Determine the [X, Y] coordinate at the center of the cell enclosing the given text.  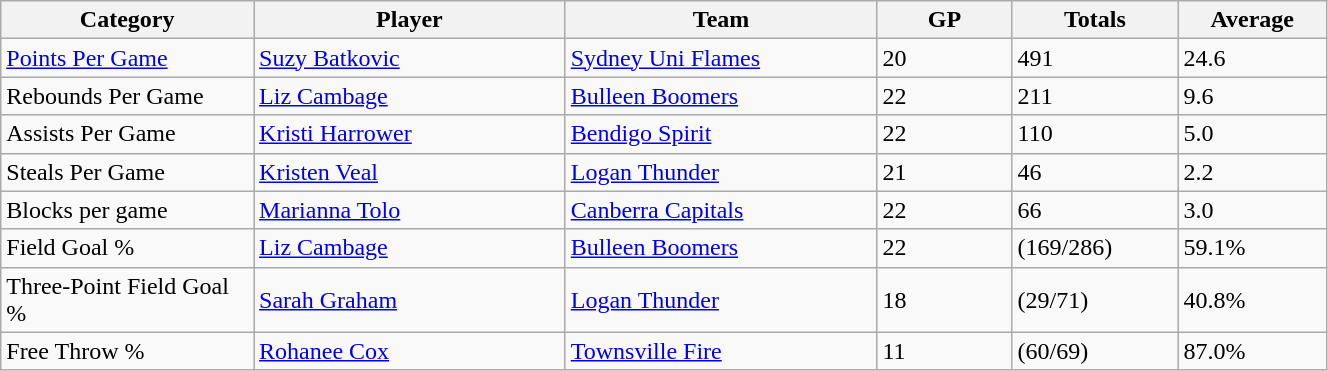
Totals [1095, 20]
Free Throw % [128, 351]
Townsville Fire [721, 351]
Assists Per Game [128, 134]
110 [1095, 134]
5.0 [1252, 134]
Sarah Graham [410, 300]
11 [944, 351]
Steals Per Game [128, 172]
9.6 [1252, 96]
Blocks per game [128, 210]
Marianna Tolo [410, 210]
46 [1095, 172]
24.6 [1252, 58]
59.1% [1252, 248]
Kristi Harrower [410, 134]
2.2 [1252, 172]
GP [944, 20]
87.0% [1252, 351]
Points Per Game [128, 58]
Three-Point Field Goal % [128, 300]
18 [944, 300]
Suzy Batkovic [410, 58]
(169/286) [1095, 248]
Sydney Uni Flames [721, 58]
211 [1095, 96]
(29/71) [1095, 300]
Player [410, 20]
40.8% [1252, 300]
Rohanee Cox [410, 351]
Category [128, 20]
Rebounds Per Game [128, 96]
Canberra Capitals [721, 210]
491 [1095, 58]
Bendigo Spirit [721, 134]
66 [1095, 210]
21 [944, 172]
Team [721, 20]
20 [944, 58]
Kristen Veal [410, 172]
Average [1252, 20]
3.0 [1252, 210]
Field Goal % [128, 248]
(60/69) [1095, 351]
